Pinpoint the cell where the given text exists, returning its (X, Y) midpoint coordinate. 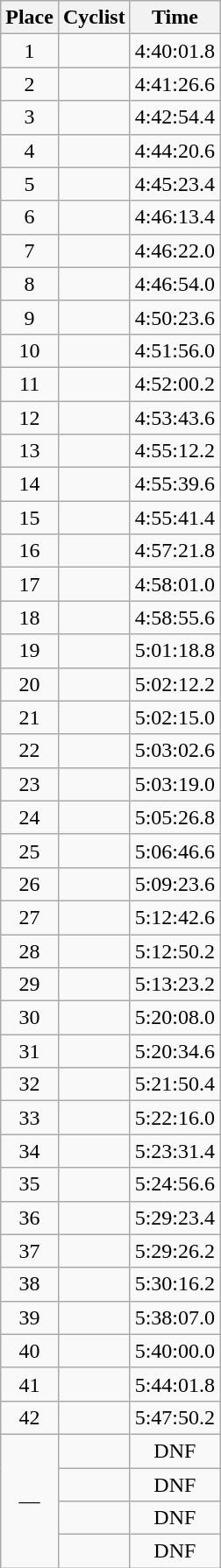
13 (30, 451)
30 (30, 1018)
42 (30, 1417)
5:09:23.6 (175, 884)
38 (30, 1284)
5:44:01.8 (175, 1384)
33 (30, 1118)
4:51:56.0 (175, 350)
10 (30, 350)
5:02:15.0 (175, 717)
5:12:50.2 (175, 950)
Time (175, 18)
5:12:42.6 (175, 917)
4 (30, 151)
4:42:54.4 (175, 117)
— (30, 1501)
25 (30, 851)
27 (30, 917)
23 (30, 784)
35 (30, 1184)
4:44:20.6 (175, 151)
5:47:50.2 (175, 1417)
4:55:12.2 (175, 451)
4:55:41.4 (175, 518)
3 (30, 117)
Cyclist (94, 18)
5:30:16.2 (175, 1284)
24 (30, 817)
4:41:26.6 (175, 84)
40 (30, 1351)
20 (30, 684)
4:58:01.0 (175, 584)
4:58:55.6 (175, 618)
15 (30, 518)
39 (30, 1317)
5:23:31.4 (175, 1151)
9 (30, 317)
5:38:07.0 (175, 1317)
31 (30, 1051)
4:45:23.4 (175, 184)
6 (30, 217)
5:20:34.6 (175, 1051)
4:53:43.6 (175, 418)
5:05:26.8 (175, 817)
5:29:26.2 (175, 1251)
4:46:54.0 (175, 284)
1 (30, 51)
4:46:22.0 (175, 251)
5:13:23.2 (175, 985)
28 (30, 950)
29 (30, 985)
5:21:50.4 (175, 1084)
21 (30, 717)
5:01:18.8 (175, 651)
11 (30, 384)
34 (30, 1151)
7 (30, 251)
12 (30, 418)
17 (30, 584)
4:57:21.8 (175, 551)
5:03:02.6 (175, 751)
Place (30, 18)
5:24:56.6 (175, 1184)
5:02:12.2 (175, 684)
8 (30, 284)
5:06:46.6 (175, 851)
32 (30, 1084)
22 (30, 751)
4:40:01.8 (175, 51)
5:03:19.0 (175, 784)
5:22:16.0 (175, 1118)
37 (30, 1251)
36 (30, 1218)
41 (30, 1384)
16 (30, 551)
26 (30, 884)
4:52:00.2 (175, 384)
18 (30, 618)
5:29:23.4 (175, 1218)
5:20:08.0 (175, 1018)
4:50:23.6 (175, 317)
4:46:13.4 (175, 217)
5:40:00.0 (175, 1351)
14 (30, 484)
2 (30, 84)
4:55:39.6 (175, 484)
5 (30, 184)
19 (30, 651)
